Pinpoint the cell where the given text exists, returning its [X, Y] midpoint coordinate. 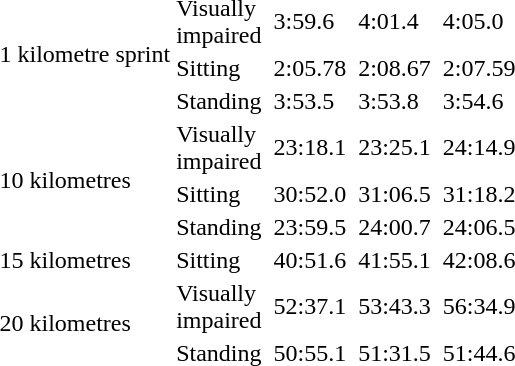
3:53.8 [395, 101]
2:08.67 [395, 68]
53:43.3 [395, 306]
31:06.5 [395, 194]
23:18.1 [310, 148]
24:00.7 [395, 227]
40:51.6 [310, 260]
23:25.1 [395, 148]
3:53.5 [310, 101]
23:59.5 [310, 227]
52:37.1 [310, 306]
41:55.1 [395, 260]
2:05.78 [310, 68]
30:52.0 [310, 194]
